Scan for the cell matching the given text and deliver its [X, Y] coordinate at center. 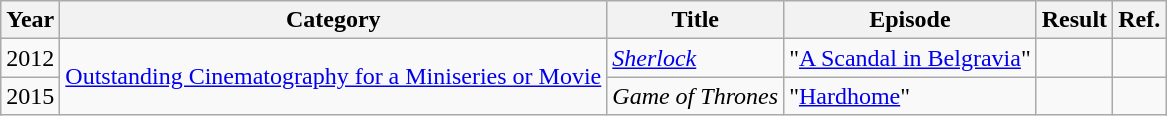
2015 [30, 96]
Ref. [1140, 20]
Sherlock [696, 58]
Category [334, 20]
Outstanding Cinematography for a Miniseries or Movie [334, 77]
"Hardhome" [910, 96]
2012 [30, 58]
Result [1074, 20]
Game of Thrones [696, 96]
Title [696, 20]
Year [30, 20]
"A Scandal in Belgravia" [910, 58]
Episode [910, 20]
